Extract the (X, Y) coordinate from the center of the cell holding the provided text.  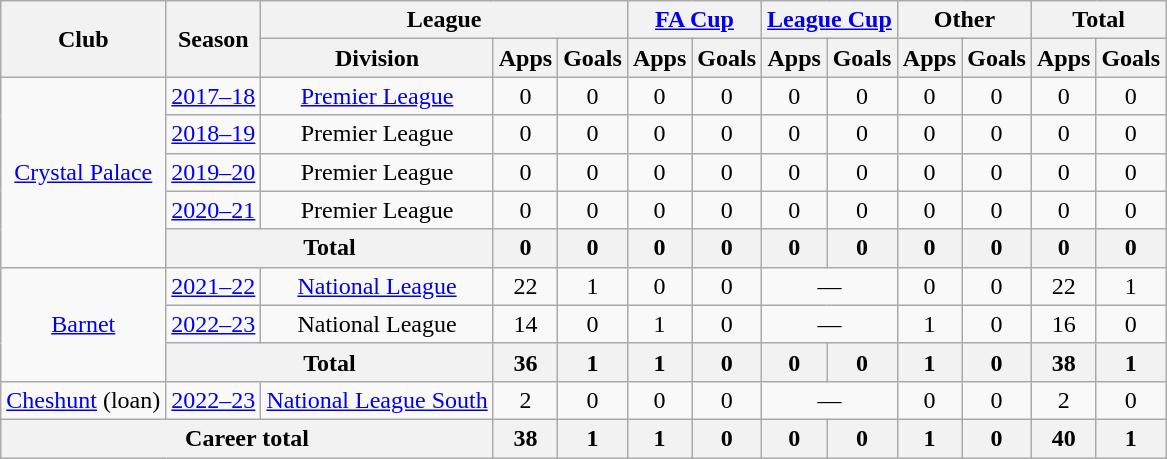
2018–19 (214, 134)
40 (1063, 438)
16 (1063, 324)
Division (377, 58)
2021–22 (214, 286)
Club (84, 39)
14 (525, 324)
Barnet (84, 324)
2019–20 (214, 172)
Crystal Palace (84, 172)
Other (964, 20)
Season (214, 39)
Career total (247, 438)
FA Cup (694, 20)
2017–18 (214, 96)
League Cup (830, 20)
Cheshunt (loan) (84, 400)
League (444, 20)
National League South (377, 400)
36 (525, 362)
2020–21 (214, 210)
